Output the (X, Y) coordinate of the center of the cell containing the given text.  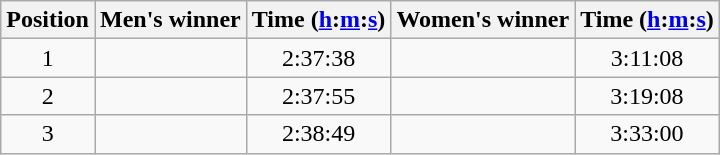
Women's winner (483, 20)
Position (48, 20)
3:19:08 (648, 96)
Men's winner (170, 20)
2 (48, 96)
2:37:38 (318, 58)
3:11:08 (648, 58)
2:38:49 (318, 134)
1 (48, 58)
3 (48, 134)
3:33:00 (648, 134)
2:37:55 (318, 96)
